Locate the cell with the specified text and output its (x, y) center coordinate. 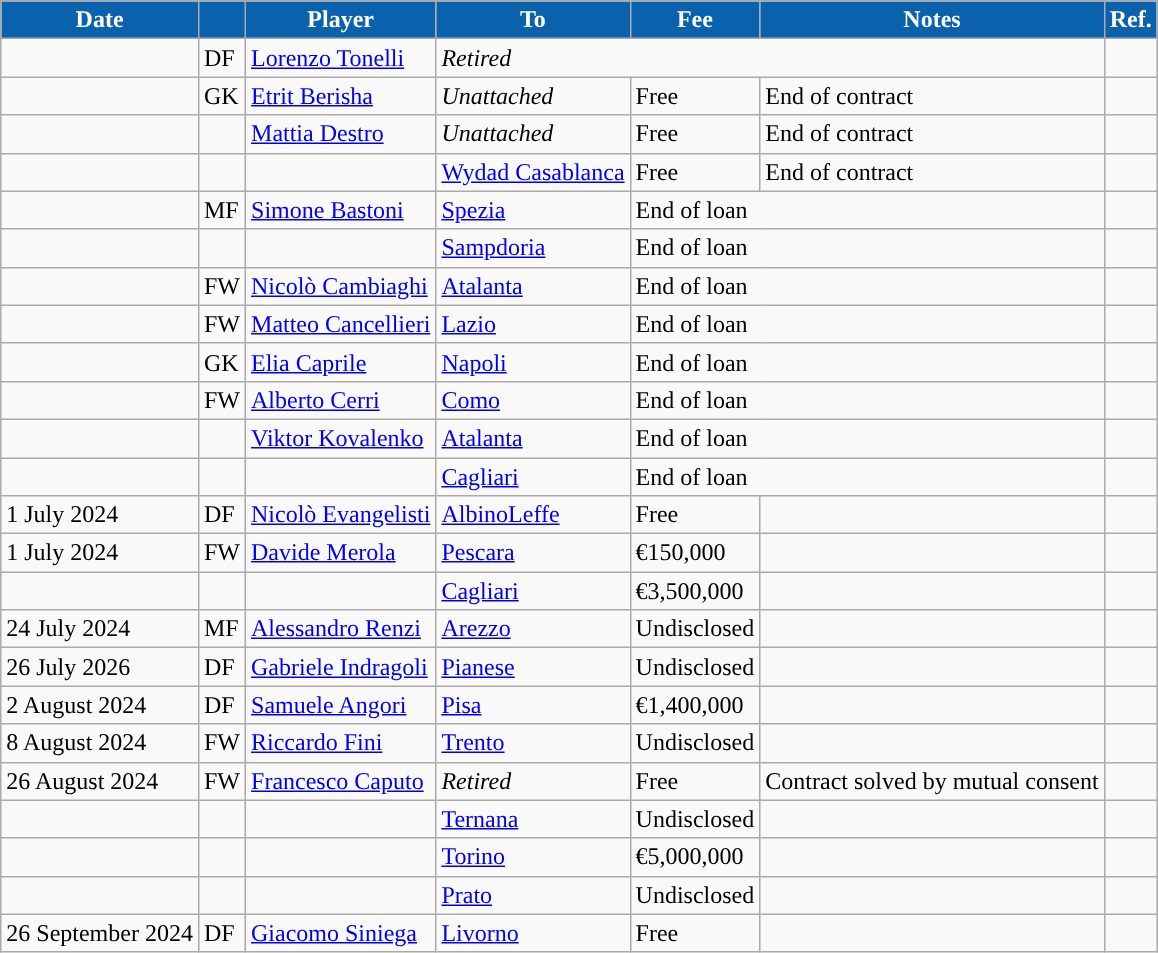
Spezia (533, 210)
Como (533, 400)
Livorno (533, 933)
Player (341, 20)
Ref. (1130, 20)
Arezzo (533, 629)
Notes (932, 20)
Contract solved by mutual consent (932, 781)
Davide Merola (341, 553)
Pianese (533, 667)
Wydad Casablanca (533, 172)
Samuele Angori (341, 705)
Lazio (533, 324)
Francesco Caputo (341, 781)
2 August 2024 (100, 705)
Ternana (533, 819)
€150,000 (695, 553)
AlbinoLeffe (533, 515)
24 July 2024 (100, 629)
Prato (533, 895)
Pisa (533, 705)
Matteo Cancellieri (341, 324)
Riccardo Fini (341, 743)
26 August 2024 (100, 781)
Alessandro Renzi (341, 629)
Date (100, 20)
Alberto Cerri (341, 400)
Sampdoria (533, 248)
Napoli (533, 362)
€1,400,000 (695, 705)
26 September 2024 (100, 933)
8 August 2024 (100, 743)
26 July 2026 (100, 667)
Fee (695, 20)
Lorenzo Tonelli (341, 58)
Gabriele Indragoli (341, 667)
Trento (533, 743)
Elia Caprile (341, 362)
€3,500,000 (695, 591)
Torino (533, 857)
To (533, 20)
Viktor Kovalenko (341, 438)
Nicolò Evangelisti (341, 515)
Mattia Destro (341, 134)
€5,000,000 (695, 857)
Nicolò Cambiaghi (341, 286)
Etrit Berisha (341, 96)
Pescara (533, 553)
Giacomo Siniega (341, 933)
Simone Bastoni (341, 210)
